Output the (x, y) coordinate of the center of the cell containing the given text.  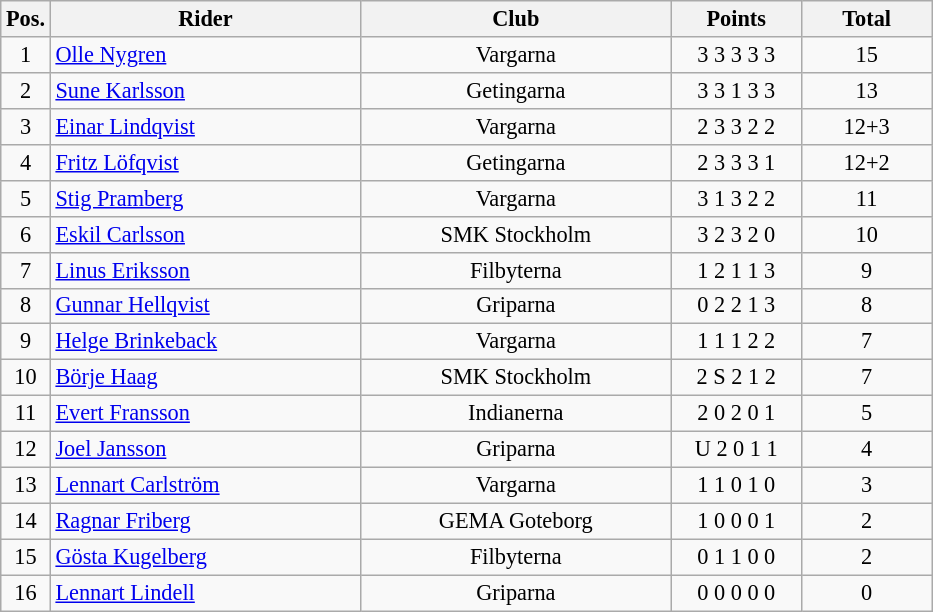
Fritz Löfqvist (205, 162)
Börje Haag (205, 378)
0 (866, 593)
Total (866, 19)
Stig Pramberg (205, 198)
Olle Nygren (205, 55)
Club (516, 19)
12+3 (866, 126)
0 0 0 0 0 (736, 593)
1 (26, 55)
Rider (205, 19)
3 3 3 3 3 (736, 55)
1 0 0 0 1 (736, 521)
Lennart Carlström (205, 485)
2 0 2 0 1 (736, 414)
Lennart Lindell (205, 593)
0 2 2 1 3 (736, 306)
Helge Brinkeback (205, 342)
Ragnar Friberg (205, 521)
1 1 1 2 2 (736, 342)
Linus Eriksson (205, 270)
14 (26, 521)
Indianerna (516, 414)
3 3 1 3 3 (736, 90)
3 1 3 2 2 (736, 198)
Evert Fransson (205, 414)
GEMA Goteborg (516, 521)
Eskil Carlsson (205, 234)
Pos. (26, 19)
1 2 1 1 3 (736, 270)
1 1 0 1 0 (736, 485)
2 3 3 3 1 (736, 162)
Gösta Kugelberg (205, 557)
6 (26, 234)
Points (736, 19)
16 (26, 593)
0 1 1 0 0 (736, 557)
Einar Lindqvist (205, 126)
U 2 0 1 1 (736, 450)
Sune Karlsson (205, 90)
12+2 (866, 162)
2 3 3 2 2 (736, 126)
Gunnar Hellqvist (205, 306)
Joel Jansson (205, 450)
2 S 2 1 2 (736, 378)
3 2 3 2 0 (736, 234)
12 (26, 450)
